For the text-containing cell, return its midpoint in (x, y) coordinate format. 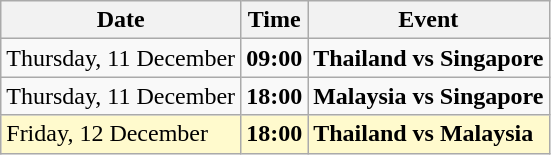
Thailand vs Singapore (428, 58)
Time (274, 20)
Date (121, 20)
Friday, 12 December (121, 134)
Malaysia vs Singapore (428, 96)
09:00 (274, 58)
Thailand vs Malaysia (428, 134)
Event (428, 20)
